Return [x, y] of the center of cell containing provided text 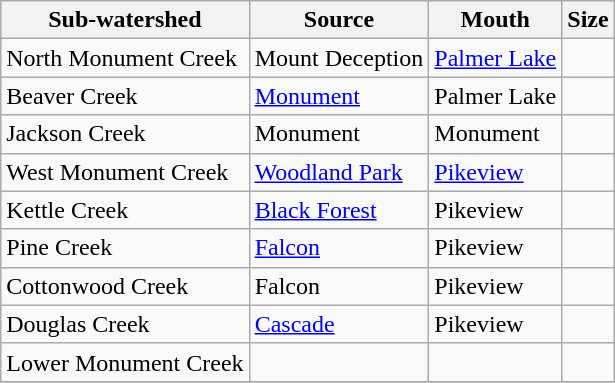
West Monument Creek [125, 172]
Woodland Park [339, 172]
Source [339, 20]
Beaver Creek [125, 96]
Size [588, 20]
Jackson Creek [125, 134]
Kettle Creek [125, 210]
Douglas Creek [125, 324]
Cottonwood Creek [125, 286]
Cascade [339, 324]
North Monument Creek [125, 58]
Black Forest [339, 210]
Sub-watershed [125, 20]
Mount Deception [339, 58]
Pine Creek [125, 248]
Lower Monument Creek [125, 362]
Mouth [496, 20]
